For the text-containing cell, return its midpoint in (x, y) coordinate format. 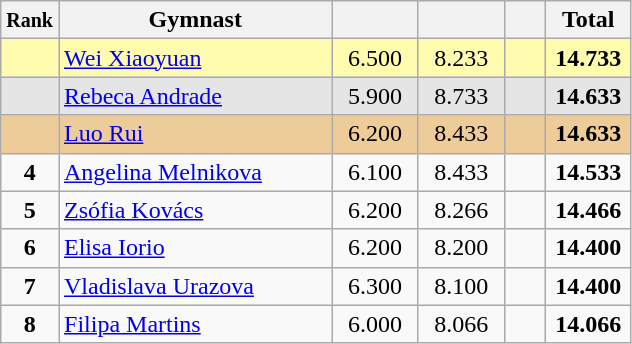
Gymnast (195, 20)
7 (30, 286)
5 (30, 210)
Vladislava Urazova (195, 286)
5.900 (375, 96)
6.300 (375, 286)
Zsófia Kovács (195, 210)
Luo Rui (195, 134)
6 (30, 248)
8 (30, 324)
14.466 (588, 210)
Rebeca Andrade (195, 96)
14.733 (588, 58)
Wei Xiaoyuan (195, 58)
6.000 (375, 324)
Total (588, 20)
Rank (30, 20)
Angelina Melnikova (195, 172)
6.100 (375, 172)
8.233 (461, 58)
Filipa Martins (195, 324)
6.500 (375, 58)
8.200 (461, 248)
8.066 (461, 324)
8.100 (461, 286)
14.066 (588, 324)
Elisa Iorio (195, 248)
8.266 (461, 210)
14.533 (588, 172)
8.733 (461, 96)
4 (30, 172)
